Output the [X, Y] coordinate of the center of the cell containing the given text.  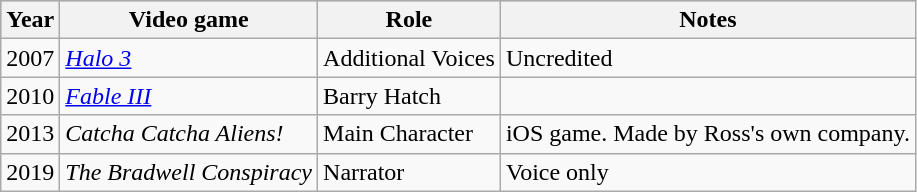
2019 [30, 172]
2007 [30, 58]
Barry Hatch [410, 96]
Voice only [708, 172]
Notes [708, 20]
2013 [30, 134]
Narrator [410, 172]
Fable III [189, 96]
Additional Voices [410, 58]
Uncredited [708, 58]
Main Character [410, 134]
iOS game. Made by Ross's own company. [708, 134]
Halo 3 [189, 58]
The Bradwell Conspiracy [189, 172]
Catcha Catcha Aliens! [189, 134]
Role [410, 20]
Video game [189, 20]
2010 [30, 96]
Year [30, 20]
